Provide the (X, Y) coordinate of the cell's center where the given text is located.  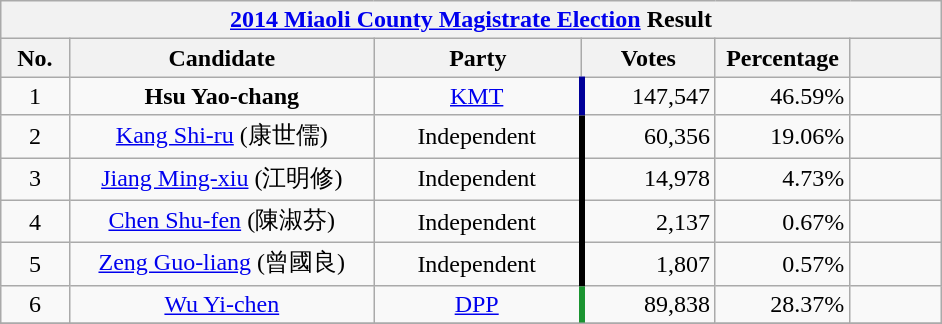
2014 Miaoli County Magistrate Election Result (470, 20)
147,547 (648, 96)
Chen Shu-fen (陳淑芬) (222, 222)
KMT (478, 96)
4.73% (782, 180)
0.67% (782, 222)
1,807 (648, 264)
46.59% (782, 96)
2 (34, 136)
Votes (648, 58)
28.37% (782, 304)
Wu Yi-chen (222, 304)
1 (34, 96)
19.06% (782, 136)
0.57% (782, 264)
Hsu Yao-chang (222, 96)
14,978 (648, 180)
2,137 (648, 222)
Kang Shi-ru (康世儒) (222, 136)
DPP (478, 304)
No. (34, 58)
Candidate (222, 58)
5 (34, 264)
6 (34, 304)
3 (34, 180)
Percentage (782, 58)
89,838 (648, 304)
60,356 (648, 136)
4 (34, 222)
Zeng Guo-liang (曾國良) (222, 264)
Party (478, 58)
Jiang Ming-xiu (江明修) (222, 180)
